Determine the [X, Y] coordinate at the center of the cell enclosing the given text.  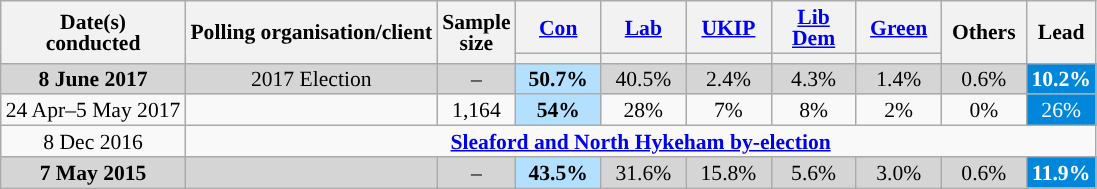
UKIP [728, 27]
8 Dec 2016 [94, 142]
Lab [644, 27]
4.3% [814, 78]
2% [898, 110]
Con [558, 27]
8 June 2017 [94, 78]
26% [1060, 110]
Others [984, 32]
0% [984, 110]
1.4% [898, 78]
10.2% [1060, 78]
15.8% [728, 172]
Samplesize [476, 32]
7 May 2015 [94, 172]
2.4% [728, 78]
54% [558, 110]
43.5% [558, 172]
31.6% [644, 172]
Lib Dem [814, 27]
Green [898, 27]
Lead [1060, 32]
50.7% [558, 78]
3.0% [898, 172]
Polling organisation/client [311, 32]
7% [728, 110]
2017 Election [311, 78]
8% [814, 110]
Sleaford and North Hykeham by-election [640, 142]
1,164 [476, 110]
11.9% [1060, 172]
Date(s)conducted [94, 32]
5.6% [814, 172]
40.5% [644, 78]
28% [644, 110]
24 Apr–5 May 2017 [94, 110]
